For the text-containing cell, return its midpoint in [x, y] coordinate format. 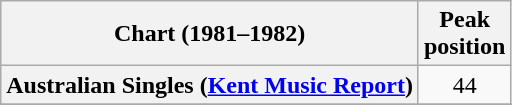
Australian Singles (Kent Music Report) [210, 85]
44 [464, 85]
Chart (1981–1982) [210, 34]
Peakposition [464, 34]
